Provide the (x, y) coordinate of the cell's center where the given text is located.  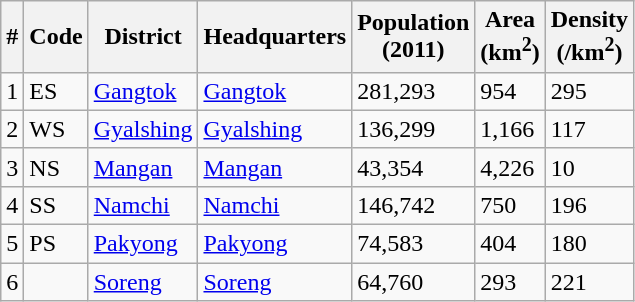
4,226 (510, 167)
PS (56, 244)
NS (56, 167)
SS (56, 205)
Headquarters (275, 37)
ES (56, 91)
293 (510, 282)
District (143, 37)
1,166 (510, 129)
750 (510, 205)
6 (12, 282)
404 (510, 244)
180 (589, 244)
295 (589, 91)
Code (56, 37)
136,299 (414, 129)
5 (12, 244)
Density (/km2) (589, 37)
281,293 (414, 91)
196 (589, 205)
Population (2011) (414, 37)
117 (589, 129)
4 (12, 205)
1 (12, 91)
221 (589, 282)
3 (12, 167)
Area (km2) (510, 37)
146,742 (414, 205)
74,583 (414, 244)
954 (510, 91)
10 (589, 167)
43,354 (414, 167)
2 (12, 129)
WS (56, 129)
64,760 (414, 282)
# (12, 37)
